Determine the [x, y] coordinate at the center of the cell enclosing the given text.  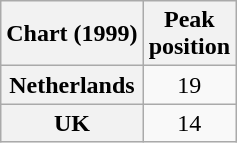
Netherlands [72, 85]
14 [189, 123]
Chart (1999) [72, 34]
19 [189, 85]
Peakposition [189, 34]
UK [72, 123]
